Return the (X, Y) coordinate for the center point of the cell that contains the specified text.  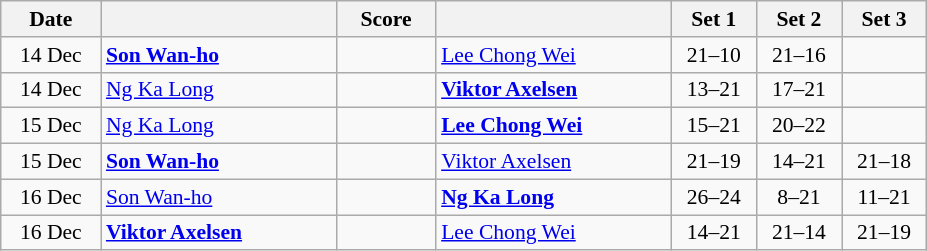
21–16 (798, 55)
13–21 (714, 90)
Score (386, 19)
Set 3 (884, 19)
Set 1 (714, 19)
21–10 (714, 55)
15–21 (714, 126)
20–22 (798, 126)
Date (51, 19)
8–21 (798, 197)
11–21 (884, 197)
Set 2 (798, 19)
26–24 (714, 197)
21–14 (798, 233)
17–21 (798, 90)
21–18 (884, 162)
